Determine the [X, Y] coordinate at the center of the cell enclosing the given text.  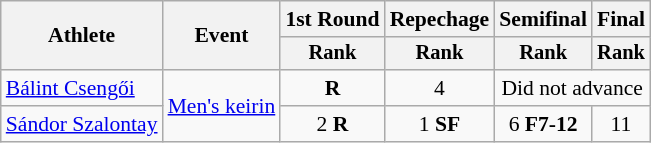
11 [621, 124]
Sándor Szalontay [82, 124]
Repechage [440, 19]
Athlete [82, 36]
4 [440, 88]
Event [222, 36]
1st Round [332, 19]
2 R [332, 124]
Men's keirin [222, 106]
1 SF [440, 124]
Did not advance [572, 88]
Bálint Csengői [82, 88]
Final [621, 19]
Semifinal [543, 19]
6 F7-12 [543, 124]
R [332, 88]
